Return (x, y) of the center of cell containing provided text 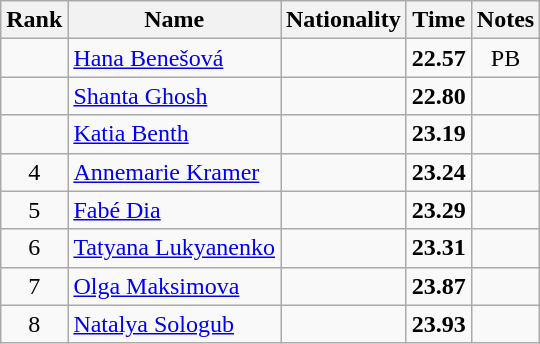
Tatyana Lukyanenko (174, 248)
Natalya Sologub (174, 324)
Hana Benešová (174, 58)
5 (34, 210)
23.29 (438, 210)
Notes (505, 20)
22.57 (438, 58)
Fabé Dia (174, 210)
4 (34, 172)
23.93 (438, 324)
Time (438, 20)
Annemarie Kramer (174, 172)
Nationality (343, 20)
Name (174, 20)
23.24 (438, 172)
6 (34, 248)
8 (34, 324)
Katia Benth (174, 134)
23.19 (438, 134)
22.80 (438, 96)
Shanta Ghosh (174, 96)
Rank (34, 20)
23.31 (438, 248)
Olga Maksimova (174, 286)
7 (34, 286)
23.87 (438, 286)
PB (505, 58)
